Find where the given text appears and provide that cell's center as (x, y) coordinate. 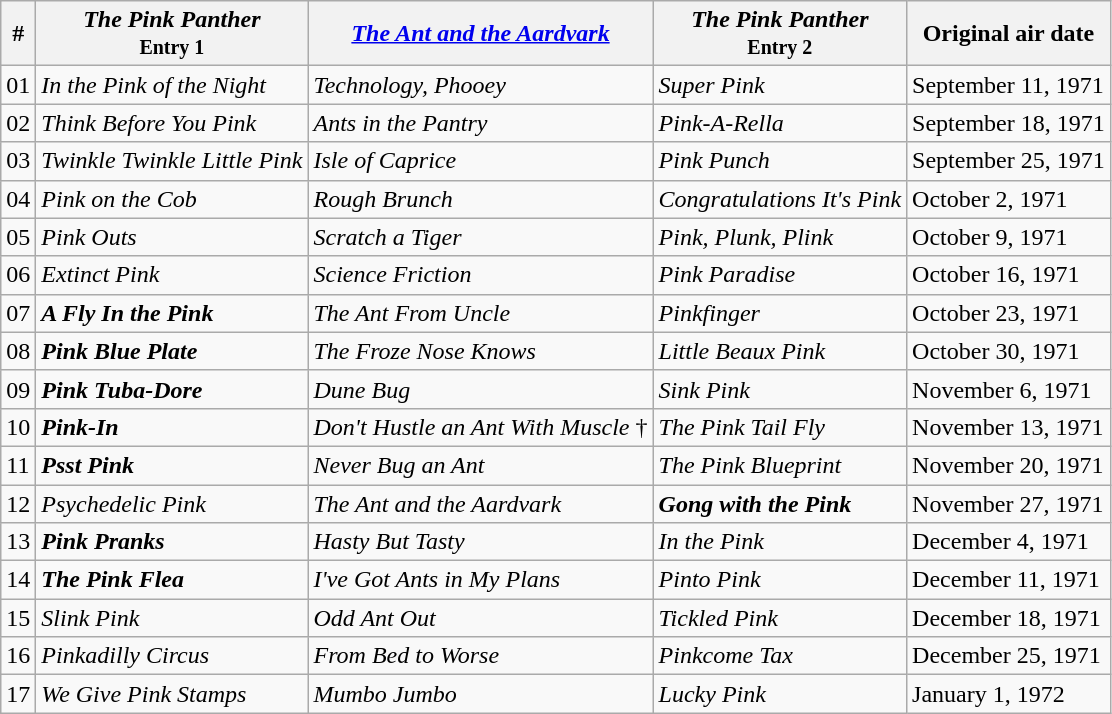
11 (18, 465)
In the Pink (780, 542)
Think Before You Pink (172, 123)
Hasty But Tasty (480, 542)
The Ant From Uncle (480, 313)
Twinkle Twinkle Little Pink (172, 161)
Congratulations It's Pink (780, 199)
A Fly In the Pink (172, 313)
Psst Pink (172, 465)
December 18, 1971 (1009, 618)
The Pink Blueprint (780, 465)
September 25, 1971 (1009, 161)
Ants in the Pantry (480, 123)
Slink Pink (172, 618)
October 16, 1971 (1009, 275)
October 2, 1971 (1009, 199)
Don't Hustle an Ant With Muscle † (480, 427)
Pink Paradise (780, 275)
Technology, Phooey (480, 85)
Odd Ant Out (480, 618)
Tickled Pink (780, 618)
Gong with the Pink (780, 503)
Original air date (1009, 34)
01 (18, 85)
06 (18, 275)
We Give Pink Stamps (172, 694)
I've Got Ants in My Plans (480, 580)
15 (18, 618)
December 11, 1971 (1009, 580)
Pink, Plunk, Plink (780, 237)
November 13, 1971 (1009, 427)
09 (18, 389)
Pinto Pink (780, 580)
In the Pink of the Night (172, 85)
Pink Blue Plate (172, 351)
Extinct Pink (172, 275)
November 6, 1971 (1009, 389)
Pink Outs (172, 237)
Pink Tuba-Dore (172, 389)
Pink-A-Rella (780, 123)
Little Beaux Pink (780, 351)
04 (18, 199)
January 1, 1972 (1009, 694)
02 (18, 123)
October 9, 1971 (1009, 237)
The Froze Nose Knows (480, 351)
17 (18, 694)
The Pink Tail Fly (780, 427)
Science Friction (480, 275)
05 (18, 237)
Dune Bug (480, 389)
Never Bug an Ant (480, 465)
September 11, 1971 (1009, 85)
Pinkfinger (780, 313)
Pink Pranks (172, 542)
Scratch a Tiger (480, 237)
Pink Punch (780, 161)
The Pink PantherEntry 1 (172, 34)
08 (18, 351)
Mumbo Jumbo (480, 694)
03 (18, 161)
The Pink Flea (172, 580)
13 (18, 542)
From Bed to Worse (480, 656)
Lucky Pink (780, 694)
16 (18, 656)
14 (18, 580)
November 27, 1971 (1009, 503)
10 (18, 427)
# (18, 34)
07 (18, 313)
The Pink PantherEntry 2 (780, 34)
Psychedelic Pink (172, 503)
12 (18, 503)
October 30, 1971 (1009, 351)
Super Pink (780, 85)
Sink Pink (780, 389)
December 4, 1971 (1009, 542)
Isle of Caprice (480, 161)
October 23, 1971 (1009, 313)
Pink-In (172, 427)
November 20, 1971 (1009, 465)
Rough Brunch (480, 199)
Pinkadilly Circus (172, 656)
December 25, 1971 (1009, 656)
Pinkcome Tax (780, 656)
Pink on the Cob (172, 199)
September 18, 1971 (1009, 123)
